Search for the cell housing the specified text and yield its [x, y] center coordinate. 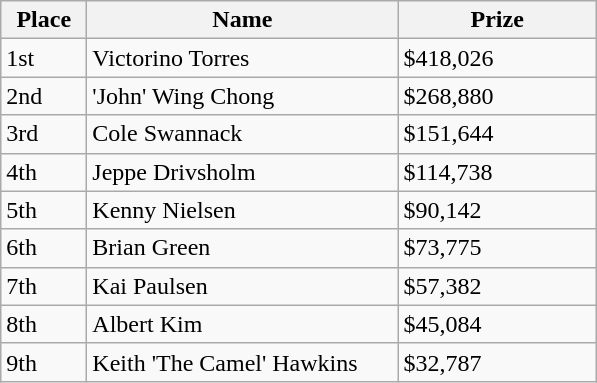
8th [44, 324]
5th [44, 210]
Place [44, 20]
Victorino Torres [242, 58]
Keith 'The Camel' Hawkins [242, 362]
2nd [44, 96]
7th [44, 286]
1st [44, 58]
$90,142 [498, 210]
4th [44, 172]
6th [44, 248]
Brian Green [242, 248]
Albert Kim [242, 324]
$57,382 [498, 286]
Cole Swannack [242, 134]
$45,084 [498, 324]
$73,775 [498, 248]
3rd [44, 134]
'John' Wing Chong [242, 96]
Prize [498, 20]
$114,738 [498, 172]
Jeppe Drivsholm [242, 172]
$151,644 [498, 134]
$268,880 [498, 96]
Name [242, 20]
$32,787 [498, 362]
9th [44, 362]
Kai Paulsen [242, 286]
Kenny Nielsen [242, 210]
$418,026 [498, 58]
